Extract the (X, Y) coordinate from the center of the cell holding the provided text.  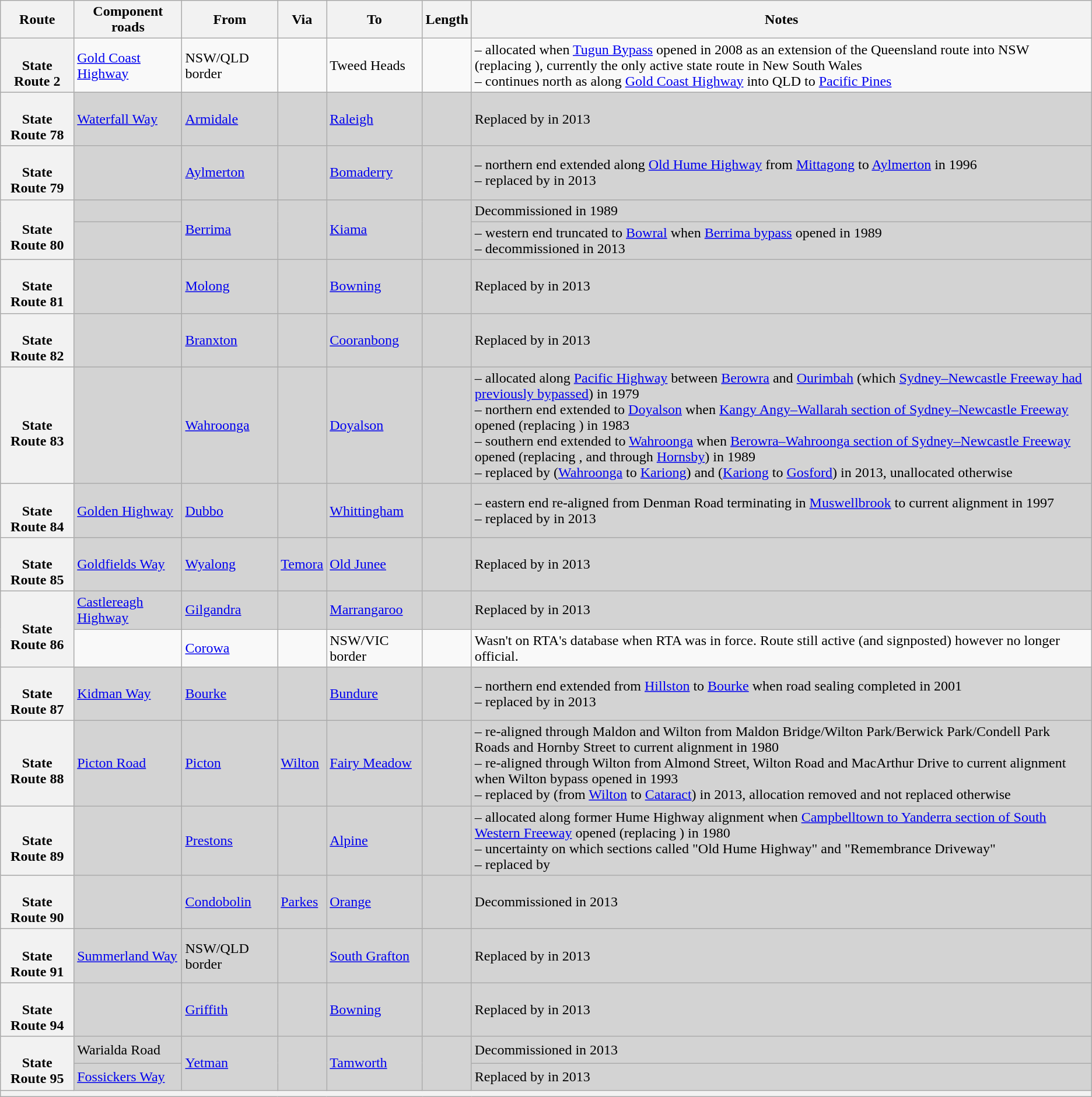
Golden Highway (128, 510)
Parkes (302, 902)
State Route 90 (37, 902)
Bundure (374, 694)
State Route 80 (37, 230)
Cooranbong (374, 340)
Component roads (128, 20)
State Route 81 (37, 286)
Bourke (230, 694)
To (374, 20)
Fairy Meadow (374, 763)
Tweed Heads (374, 65)
– northern end extended from Hillston to Bourke when road sealing completed in 2001– replaced by in 2013 (782, 694)
Berrima (230, 230)
State Route 95 (37, 1063)
Wahroonga (230, 425)
Corowa (230, 647)
Length (447, 20)
South Grafton (374, 956)
Picton Road (128, 763)
Yetman (230, 1063)
State Route 85 (37, 564)
Wyalong (230, 564)
Aylmerton (230, 173)
Fossickers Way (128, 1077)
Raleigh (374, 119)
NSW/VIC border (374, 647)
Orange (374, 902)
State Route 86 (37, 629)
Decommissioned in 1989 (782, 211)
Summerland Way (128, 956)
Gilgandra (230, 610)
Temora (302, 564)
Kidman Way (128, 694)
Tamworth (374, 1063)
Warialda Road (128, 1050)
Condobolin (230, 902)
Molong (230, 286)
Notes (782, 20)
Gold Coast Highway (128, 65)
– eastern end re-aligned from Denman Road terminating in Muswellbrook to current alignment in 1997– replaced by in 2013 (782, 510)
Bomaderry (374, 173)
Branxton (230, 340)
Wasn't on RTA's database when RTA was in force. Route still active (and signposted) however no longer official. (782, 647)
From (230, 20)
Alpine (374, 841)
Goldfields Way (128, 564)
– western end truncated to Bowral when Berrima bypass opened in 1989– decommissioned in 2013 (782, 240)
State Route 87 (37, 694)
Old Junee (374, 564)
State Route 2 (37, 65)
State Route 79 (37, 173)
Via (302, 20)
State Route 84 (37, 510)
Kiama (374, 230)
State Route 78 (37, 119)
State Route 82 (37, 340)
Prestons (230, 841)
Picton (230, 763)
Waterfall Way (128, 119)
Whittingham (374, 510)
State Route 94 (37, 1010)
Route (37, 20)
Marrangaroo (374, 610)
Wilton (302, 763)
Castlereagh Highway (128, 610)
– northern end extended along Old Hume Highway from Mittagong to Aylmerton in 1996– replaced by in 2013 (782, 173)
Griffith (230, 1010)
State Route 91 (37, 956)
State Route 89 (37, 841)
Armidale (230, 119)
State Route 88 (37, 763)
Dubbo (230, 510)
State Route 83 (37, 425)
Doyalson (374, 425)
